From the cell containing the given text, extract its center point as (x, y) coordinate. 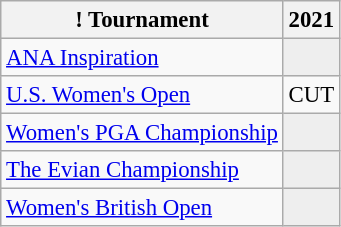
Women's PGA Championship (142, 133)
2021 (311, 20)
The Evian Championship (142, 170)
ANA Inspiration (142, 58)
CUT (311, 95)
Women's British Open (142, 208)
U.S. Women's Open (142, 95)
! Tournament (142, 20)
